Provide the [x, y] coordinate of the cell's center where the given text is located.  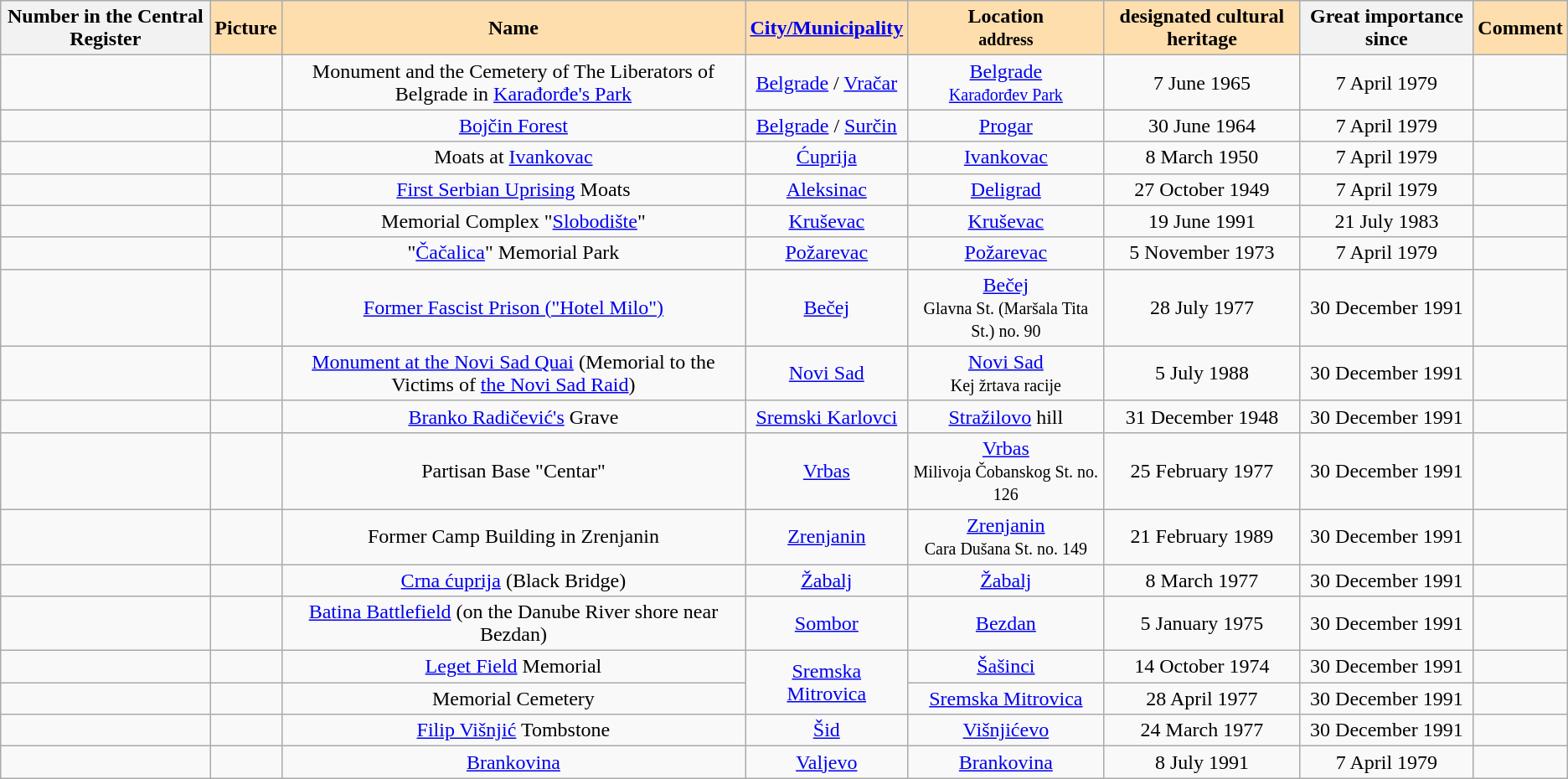
City/Municipality [827, 28]
Vrbas [827, 471]
Monument and the Cemetery of The Liberators of Belgrade in Karađorđe's Park [513, 82]
Progar [1006, 126]
5 November 1973 [1202, 253]
VrbasMilivoja Čobanskog St. no. 126 [1006, 471]
Šašinci [1006, 667]
Novi SadKej žrtava racije [1006, 374]
Great importance since [1387, 28]
Monument at the Novi Sad Quai (Memorial to the Victims of the Novi Sad Raid) [513, 374]
Valjevo [827, 762]
Bojčin Forest [513, 126]
Belgrade / Surčin [827, 126]
Former Camp Building in Zrenjanin [513, 536]
Memorial Complex "Slobodište" [513, 221]
Šid [827, 730]
Stražilovo hill [1006, 416]
Name [513, 28]
Partisan Base "Centar" [513, 471]
27 October 1949 [1202, 189]
Belgrade / Vračar [827, 82]
5 January 1975 [1202, 623]
Comment [1520, 28]
30 June 1964 [1202, 126]
designated cultural heritage [1202, 28]
Filip Višnjić Tombstone [513, 730]
Memorial Cemetery [513, 699]
Crna ćuprija (Black Bridge) [513, 580]
Sremski Karlovci [827, 416]
"Čačalica" Memorial Park [513, 253]
24 March 1977 [1202, 730]
21 July 1983 [1387, 221]
19 June 1991 [1202, 221]
First Serbian Uprising Moats [513, 189]
Bečej [827, 307]
BečejGlavna St. (Maršala Tita St.) no. 90 [1006, 307]
28 April 1977 [1202, 699]
Novi Sad [827, 374]
31 December 1948 [1202, 416]
Picture [246, 28]
28 July 1977 [1202, 307]
Višnjićevo [1006, 730]
Leget Field Memorial [513, 667]
Locationaddress [1006, 28]
Ivankovac [1006, 157]
7 June 1965 [1202, 82]
Sombor [827, 623]
Batina Battlefield (on the Danube River shore near Bezdan) [513, 623]
Ćuprija [827, 157]
ZrenjaninCara Dušana St. no. 149 [1006, 536]
14 October 1974 [1202, 667]
8 March 1977 [1202, 580]
Bezdan [1006, 623]
Zrenjanin [827, 536]
BelgradeKarađorđev Park [1006, 82]
25 February 1977 [1202, 471]
Branko Radičević's Grave [513, 416]
5 July 1988 [1202, 374]
8 July 1991 [1202, 762]
Moats at Ivankovac [513, 157]
Number in the Central Register [106, 28]
Deligrad [1006, 189]
Aleksinac [827, 189]
Former Fascist Prison ("Hotel Milo") [513, 307]
21 February 1989 [1202, 536]
8 March 1950 [1202, 157]
